Return (X, Y) of the center of cell containing provided text 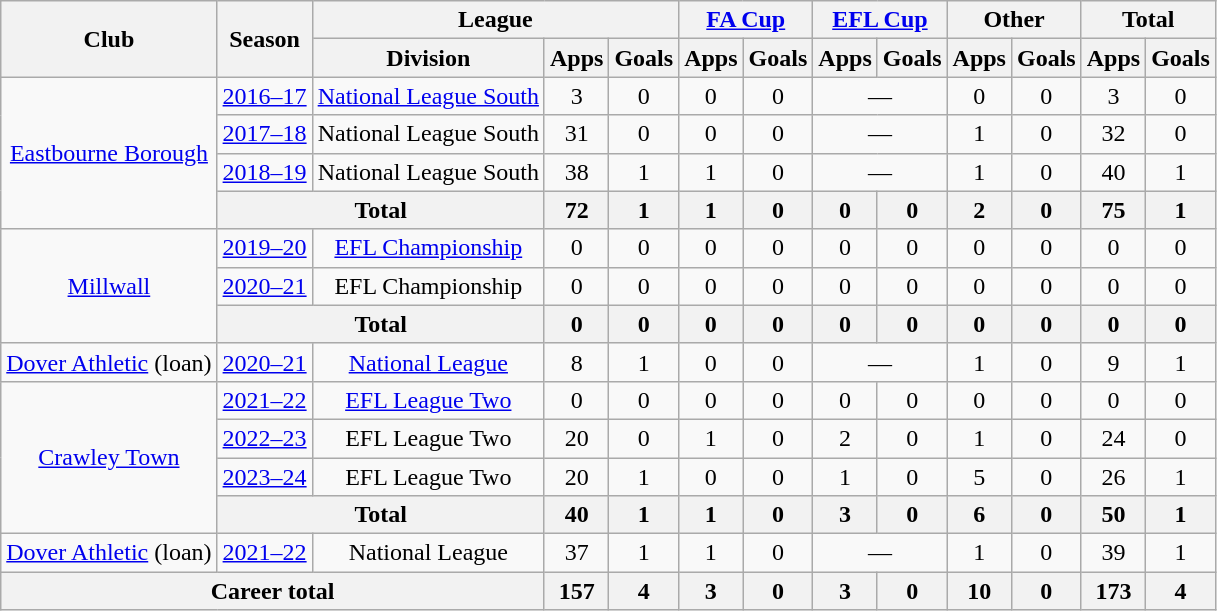
FA Cup (746, 20)
24 (1113, 438)
50 (1113, 515)
League (496, 20)
37 (576, 553)
2018–19 (264, 172)
2019–20 (264, 248)
EFL Cup (880, 20)
Eastbourne Borough (109, 153)
10 (979, 591)
Millwall (109, 286)
173 (1113, 591)
2017–18 (264, 134)
Career total (273, 591)
75 (1113, 210)
Division (428, 58)
2022–23 (264, 438)
Season (264, 39)
38 (576, 172)
8 (576, 362)
72 (576, 210)
157 (576, 591)
6 (979, 515)
Other (1014, 20)
26 (1113, 477)
31 (576, 134)
9 (1113, 362)
39 (1113, 553)
32 (1113, 134)
5 (979, 477)
Crawley Town (109, 457)
Club (109, 39)
2016–17 (264, 96)
2023–24 (264, 477)
